Output the (x, y) coordinate of the center of the cell containing the given text.  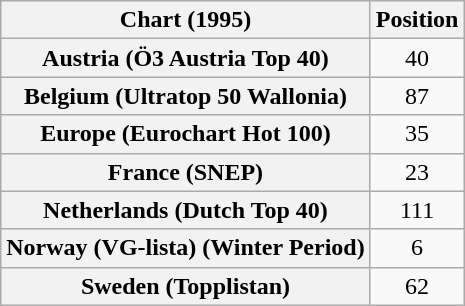
Belgium (Ultratop 50 Wallonia) (186, 96)
111 (417, 210)
Austria (Ö3 Austria Top 40) (186, 58)
35 (417, 134)
Sweden (Topplistan) (186, 286)
Position (417, 20)
6 (417, 248)
Netherlands (Dutch Top 40) (186, 210)
62 (417, 286)
France (SNEP) (186, 172)
23 (417, 172)
87 (417, 96)
Chart (1995) (186, 20)
40 (417, 58)
Europe (Eurochart Hot 100) (186, 134)
Norway (VG-lista) (Winter Period) (186, 248)
